Provide the (x, y) coordinate of the cell's center where the given text is located.  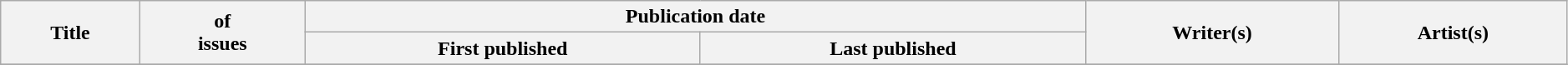
Title (70, 32)
Artist(s) (1453, 32)
Writer(s) (1213, 32)
ofissues (222, 32)
First published (503, 48)
Publication date (695, 17)
Last published (893, 48)
